From the cell containing the given text, extract its center point as (x, y) coordinate. 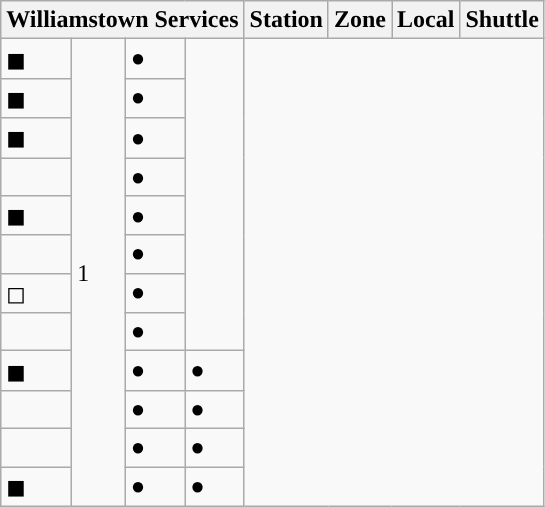
Shuttle (502, 20)
1 (99, 272)
Williamstown Services (122, 20)
Local (426, 20)
Zone (360, 20)
Station (286, 20)
◻ (36, 293)
